Pinpoint the cell where the given text exists, returning its (x, y) midpoint coordinate. 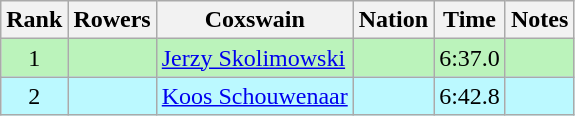
2 (34, 96)
Rowers (112, 20)
6:37.0 (470, 58)
6:42.8 (470, 96)
1 (34, 58)
Coxswain (254, 20)
Nation (393, 20)
Rank (34, 20)
Notes (539, 20)
Time (470, 20)
Jerzy Skolimowski (254, 58)
Koos Schouwenaar (254, 96)
